Return the [x, y] coordinate for the center point of the cell that contains the specified text.  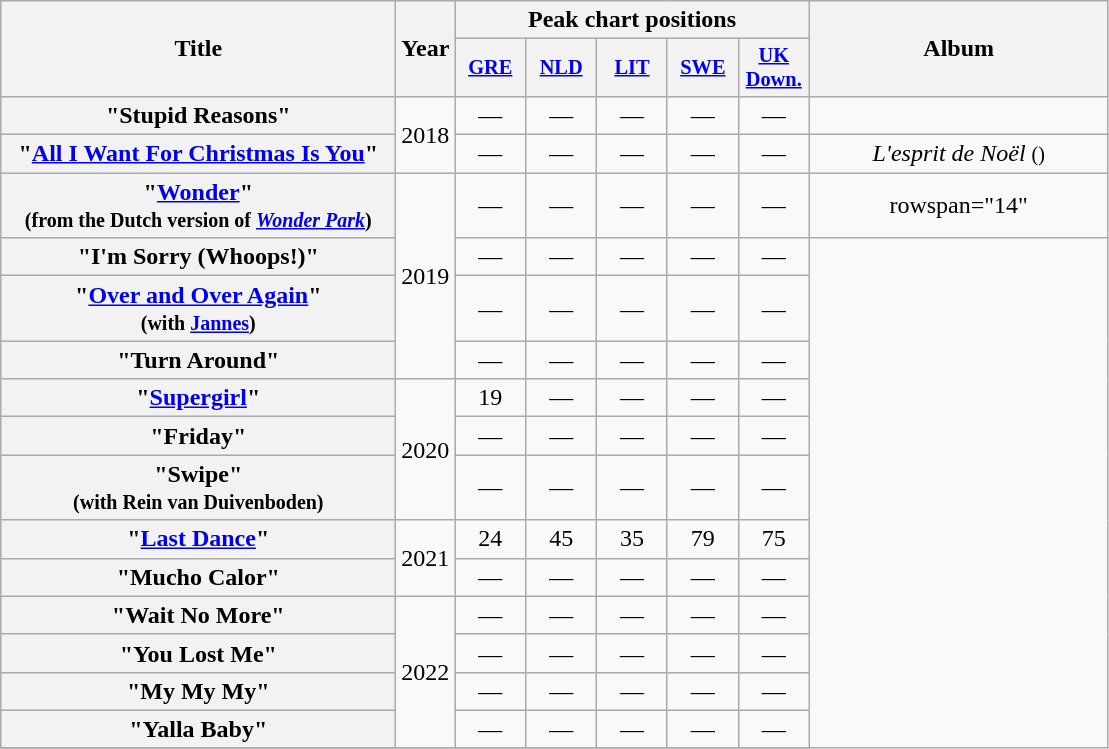
UKDown. [774, 68]
Year [426, 49]
LIT [632, 68]
Album [958, 49]
2019 [426, 276]
"Yalla Baby" [198, 729]
2021 [426, 558]
"Supergirl" [198, 398]
79 [702, 539]
19 [490, 398]
Title [198, 49]
L'esprit de Noël () [958, 154]
"You Lost Me" [198, 653]
2018 [426, 134]
"I'm Sorry (Whoops!)" [198, 257]
"Wonder"(from the Dutch version of Wonder Park) [198, 206]
SWE [702, 68]
2022 [426, 672]
"Over and Over Again"(with Jannes) [198, 308]
"All I Want For Christmas Is You" [198, 154]
"Last Dance" [198, 539]
"Turn Around" [198, 360]
"Swipe"(with Rein van Duivenboden) [198, 488]
NLD [562, 68]
"Friday" [198, 436]
"Stupid Reasons" [198, 115]
"Wait No More" [198, 615]
75 [774, 539]
35 [632, 539]
"Mucho Calor" [198, 577]
2020 [426, 450]
rowspan="14" [958, 206]
Peak chart positions [632, 20]
"My My My" [198, 691]
45 [562, 539]
24 [490, 539]
GRE [490, 68]
